Return the (X, Y) coordinate for the center point of the cell that contains the specified text.  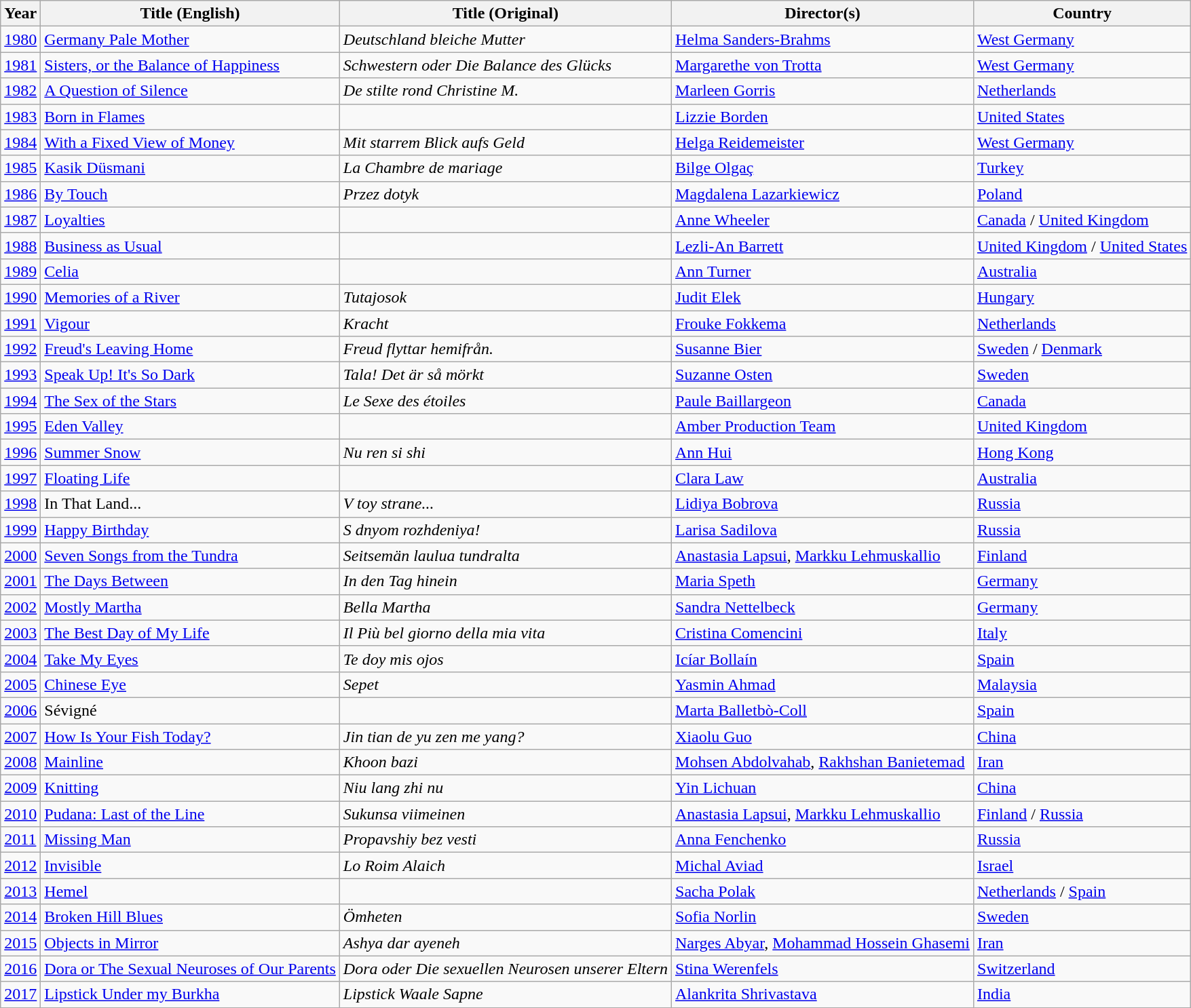
Seven Songs from the Tundra (190, 556)
Broken Hill Blues (190, 917)
The Sex of the Stars (190, 401)
Dora oder Die sexuellen Neurosen unserer Eltern (505, 969)
Te doy mis ojos (505, 659)
Maria Speth (823, 581)
Lo Roim Alaich (505, 866)
Kasik Düsmani (190, 168)
Ashya dar ayeneh (505, 943)
Business as Usual (190, 246)
2006 (20, 710)
2010 (20, 814)
Italy (1082, 633)
Il Più bel giorno della mia vita (505, 633)
Judit Elek (823, 297)
2015 (20, 943)
Lipstick Under my Burkha (190, 994)
Loyalties (190, 220)
Finland (1082, 556)
Seitsemän laulua tundralta (505, 556)
Icíar Bollaín (823, 659)
Sofia Norlin (823, 917)
Tutajosok (505, 297)
Freud's Leaving Home (190, 349)
Country (1082, 14)
Ann Hui (823, 452)
1997 (20, 478)
Lipstick Waale Sapne (505, 994)
1983 (20, 117)
Sévigné (190, 710)
S dnyom rozhdeniya! (505, 530)
2004 (20, 659)
By Touch (190, 194)
Finland / Russia (1082, 814)
Alankrita Shrivastava (823, 994)
Lidiya Bobrova (823, 504)
1994 (20, 401)
Lezli-An Barrett (823, 246)
Hungary (1082, 297)
Memories of a River (190, 297)
1981 (20, 65)
Ann Turner (823, 271)
2016 (20, 969)
Eden Valley (190, 427)
Malaysia (1082, 684)
Mit starrem Blick aufs Geld (505, 142)
2001 (20, 581)
Nu ren si shi (505, 452)
United Kingdom (1082, 427)
How Is Your Fish Today? (190, 736)
Take My Eyes (190, 659)
2000 (20, 556)
1995 (20, 427)
1991 (20, 324)
Knitting (190, 788)
Celia (190, 271)
Przez dotyk (505, 194)
Dora or The Sexual Neuroses of Our Parents (190, 969)
Deutschland bleiche Mutter (505, 39)
Kracht (505, 324)
1989 (20, 271)
De stilte rond Christine M. (505, 91)
Marta Balletbò-Coll (823, 710)
Larisa Sadilova (823, 530)
Missing Man (190, 840)
2012 (20, 866)
Yin Lichuan (823, 788)
Bilge Olgaç (823, 168)
Summer Snow (190, 452)
Cristina Comencini (823, 633)
In That Land... (190, 504)
Jin tian de yu zen me yang? (505, 736)
1996 (20, 452)
2005 (20, 684)
United Kingdom / United States (1082, 246)
Born in Flames (190, 117)
Invisible (190, 866)
Anne Wheeler (823, 220)
Helga Reidemeister (823, 142)
With a Fixed View of Money (190, 142)
Canada / United Kingdom (1082, 220)
1984 (20, 142)
Director(s) (823, 14)
A Question of Silence (190, 91)
V toy strane... (505, 504)
2007 (20, 736)
Title (Original) (505, 14)
2011 (20, 840)
Yasmin Ahmad (823, 684)
Mostly Martha (190, 607)
Sisters, or the Balance of Happiness (190, 65)
Niu lang zhi nu (505, 788)
1998 (20, 504)
Stina Werenfels (823, 969)
Frouke Fokkema (823, 324)
Chinese Eye (190, 684)
1999 (20, 530)
Sepet (505, 684)
Israel (1082, 866)
Netherlands / Spain (1082, 891)
1980 (20, 39)
1986 (20, 194)
2017 (20, 994)
Magdalena Lazarkiewicz (823, 194)
Suzanne Osten (823, 375)
Helma Sanders-Brahms (823, 39)
Happy Birthday (190, 530)
Pudana: Last of the Line (190, 814)
2003 (20, 633)
Switzerland (1082, 969)
In den Tag hinein (505, 581)
Poland (1082, 194)
2009 (20, 788)
Lizzie Borden (823, 117)
Susanne Bier (823, 349)
Anna Fenchenko (823, 840)
Germany Pale Mother (190, 39)
Bella Martha (505, 607)
Sacha Polak (823, 891)
2008 (20, 762)
2014 (20, 917)
2013 (20, 891)
Floating Life (190, 478)
Khoon bazi (505, 762)
Hemel (190, 891)
1992 (20, 349)
The Days Between (190, 581)
Ömheten (505, 917)
Title (English) (190, 14)
Sandra Nettelbeck (823, 607)
La Chambre de mariage (505, 168)
Propavshiy bez vesti (505, 840)
Turkey (1082, 168)
Narges Abyar, Mohammad Hossein Ghasemi (823, 943)
United States (1082, 117)
India (1082, 994)
Canada (1082, 401)
Mainline (190, 762)
2002 (20, 607)
Year (20, 14)
Margarethe von Trotta (823, 65)
Clara Law (823, 478)
1987 (20, 220)
Michal Aviad (823, 866)
Schwestern oder Die Balance des Glücks (505, 65)
1990 (20, 297)
Paule Baillargeon (823, 401)
The Best Day of My Life (190, 633)
Speak Up! It's So Dark (190, 375)
Sukunsa viimeinen (505, 814)
Objects in Mirror (190, 943)
Le Sexe des étoiles (505, 401)
1993 (20, 375)
Xiaolu Guo (823, 736)
Amber Production Team (823, 427)
Sweden / Denmark (1082, 349)
Hong Kong (1082, 452)
1982 (20, 91)
1985 (20, 168)
Tala! Det är så mörkt (505, 375)
Marleen Gorris (823, 91)
Vigour (190, 324)
1988 (20, 246)
Mohsen Abdolvahab, Rakhshan Banietemad (823, 762)
Freud flyttar hemifrån. (505, 349)
